Scan for the cell matching the given text and deliver its (x, y) coordinate at center. 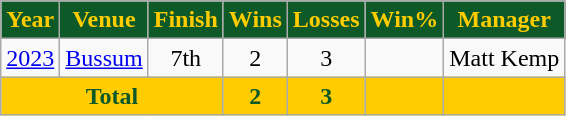
Total (112, 96)
7th (186, 58)
Manager (504, 20)
Matt Kemp (504, 58)
Year (30, 20)
Finish (186, 20)
Losses (326, 20)
Win% (404, 20)
Wins (255, 20)
2023 (30, 58)
Bussum (104, 58)
Venue (104, 20)
